Determine the [x, y] coordinate at the center of the cell enclosing the given text.  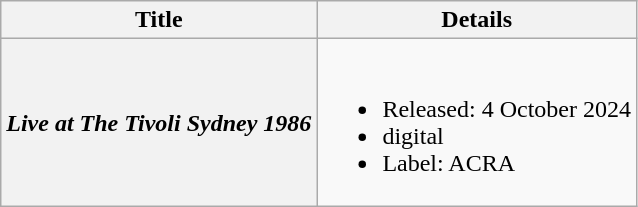
Details [477, 20]
Released: 4 October 2024digitalLabel: ACRA [477, 122]
Live at The Tivoli Sydney 1986 [159, 122]
Title [159, 20]
